Scan for the cell matching the given text and deliver its (X, Y) coordinate at center. 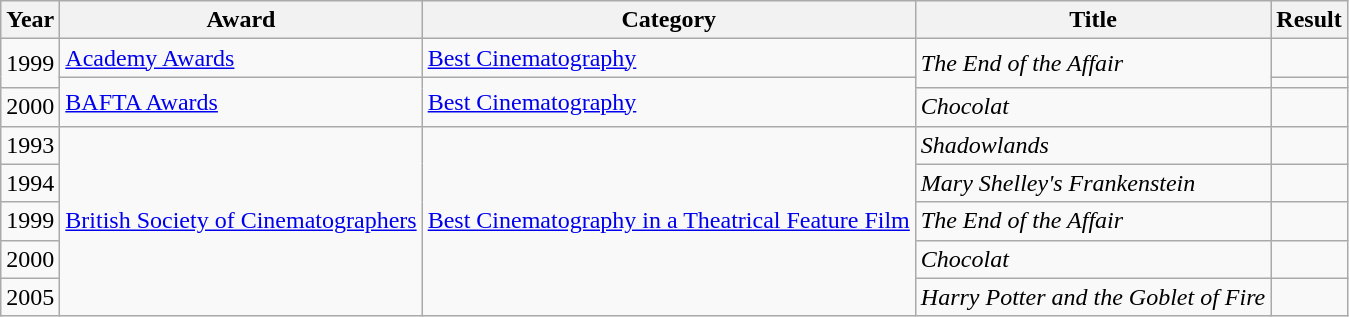
Mary Shelley's Frankenstein (1092, 183)
Result (1309, 20)
British Society of Cinematographers (241, 221)
Shadowlands (1092, 145)
2005 (30, 297)
Academy Awards (241, 58)
Year (30, 20)
Title (1092, 20)
Category (668, 20)
1994 (30, 183)
1993 (30, 145)
Award (241, 20)
BAFTA Awards (241, 102)
Harry Potter and the Goblet of Fire (1092, 297)
Best Cinematography in a Theatrical Feature Film (668, 221)
